Identify which cell holds the provided text, then report its (X, Y) central coordinate. 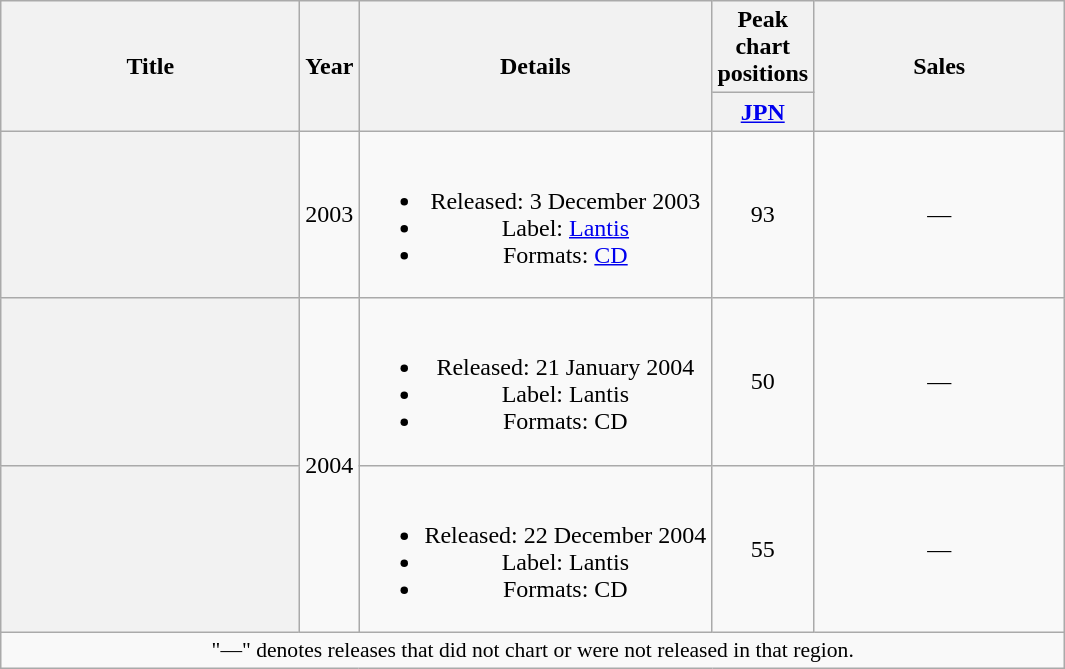
2003 (330, 214)
Sales (940, 66)
2004 (330, 465)
55 (763, 548)
93 (763, 214)
Released: 3 December 2003Label: LantisFormats: CD (536, 214)
Peak chart positions (763, 47)
Year (330, 66)
Released: 21 January 2004Label: LantisFormats: CD (536, 382)
"—" denotes releases that did not chart or were not released in that region. (533, 650)
JPN (763, 112)
50 (763, 382)
Title (150, 66)
Details (536, 66)
Released: 22 December 2004Label: LantisFormats: CD (536, 548)
